Provide the [x, y] coordinate of the cell's center where the given text is located.  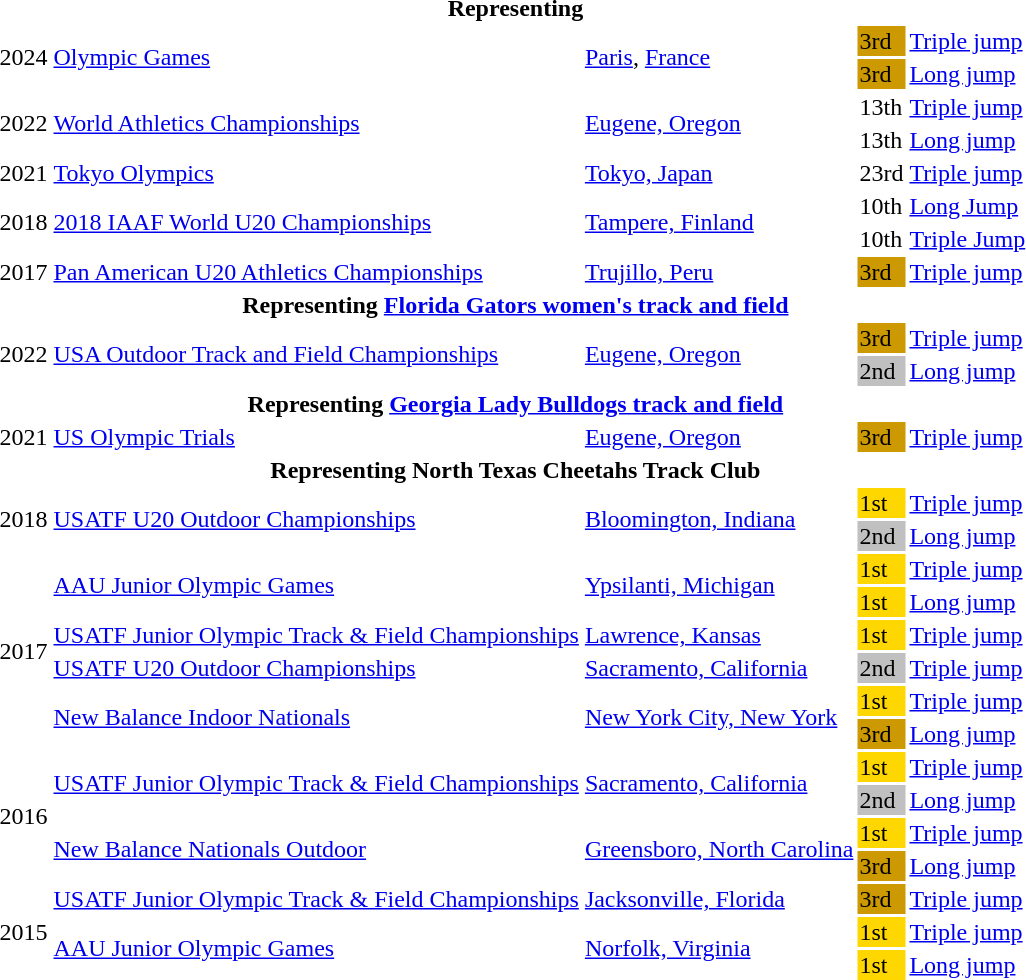
Greensboro, North Carolina [719, 850]
Ypsilanti, Michigan [719, 586]
Jacksonville, Florida [719, 899]
Olympic Games [316, 58]
Lawrence, Kansas [719, 635]
2018 IAAF World U20 Championships [316, 222]
New Balance Indoor Nationals [316, 718]
Tampere, Finland [719, 222]
US Olympic Trials [316, 437]
Paris, France [719, 58]
23rd [882, 173]
World Athletics Championships [316, 124]
Tokyo, Japan [719, 173]
Tokyo Olympics [316, 173]
USA Outdoor Track and Field Championships [316, 354]
Norfolk, Virginia [719, 948]
Trujillo, Peru [719, 272]
Pan American U20 Athletics Championships [316, 272]
New Balance Nationals Outdoor [316, 850]
New York City, New York [719, 718]
Bloomington, Indiana [719, 520]
